Provide the (x, y) coordinate of the cell's center where the given text is located.  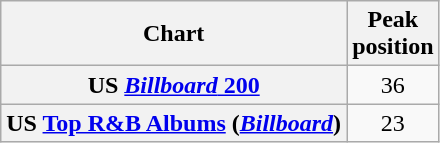
23 (393, 123)
US Top R&B Albums (Billboard) (174, 123)
36 (393, 85)
US Billboard 200 (174, 85)
Chart (174, 34)
Peakposition (393, 34)
